Extract the [X, Y] coordinate from the center of the cell holding the provided text.  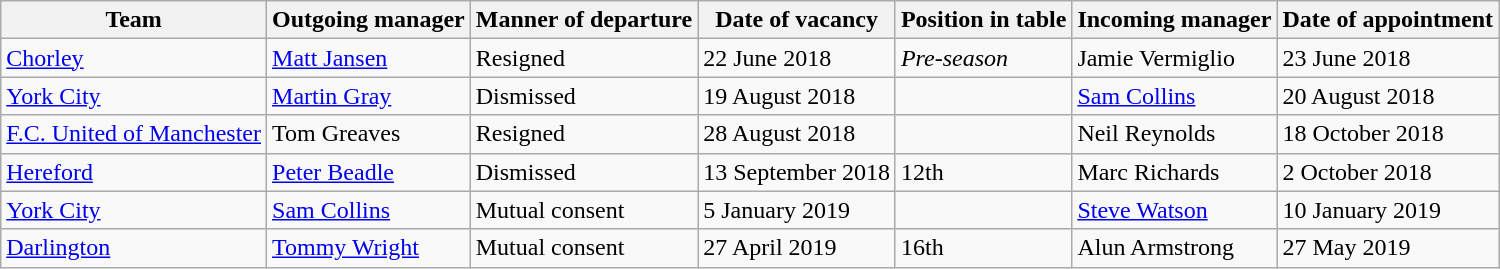
Manner of departure [584, 20]
Team [134, 20]
2 October 2018 [1388, 172]
Tommy Wright [369, 248]
10 January 2019 [1388, 210]
Incoming manager [1174, 20]
Marc Richards [1174, 172]
Outgoing manager [369, 20]
Martin Gray [369, 96]
12th [983, 172]
Date of appointment [1388, 20]
22 June 2018 [797, 58]
Chorley [134, 58]
Date of vacancy [797, 20]
Position in table [983, 20]
18 October 2018 [1388, 134]
F.C. United of Manchester [134, 134]
Steve Watson [1174, 210]
Darlington [134, 248]
20 August 2018 [1388, 96]
Peter Beadle [369, 172]
Tom Greaves [369, 134]
27 April 2019 [797, 248]
28 August 2018 [797, 134]
Pre-season [983, 58]
19 August 2018 [797, 96]
Neil Reynolds [1174, 134]
23 June 2018 [1388, 58]
16th [983, 248]
Alun Armstrong [1174, 248]
13 September 2018 [797, 172]
27 May 2019 [1388, 248]
Matt Jansen [369, 58]
Hereford [134, 172]
Jamie Vermiglio [1174, 58]
5 January 2019 [797, 210]
